Determine the [X, Y] coordinate at the center of the cell enclosing the given text.  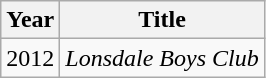
Title [162, 20]
2012 [30, 58]
Year [30, 20]
Lonsdale Boys Club [162, 58]
